Locate the cell with the specified text and output its [X, Y] center coordinate. 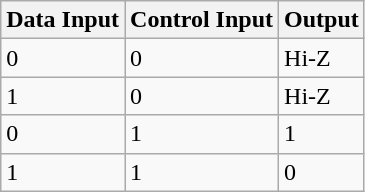
Output [322, 20]
Control Input [202, 20]
Data Input [63, 20]
